Extract the [x, y] coordinate from the center of the cell holding the provided text.  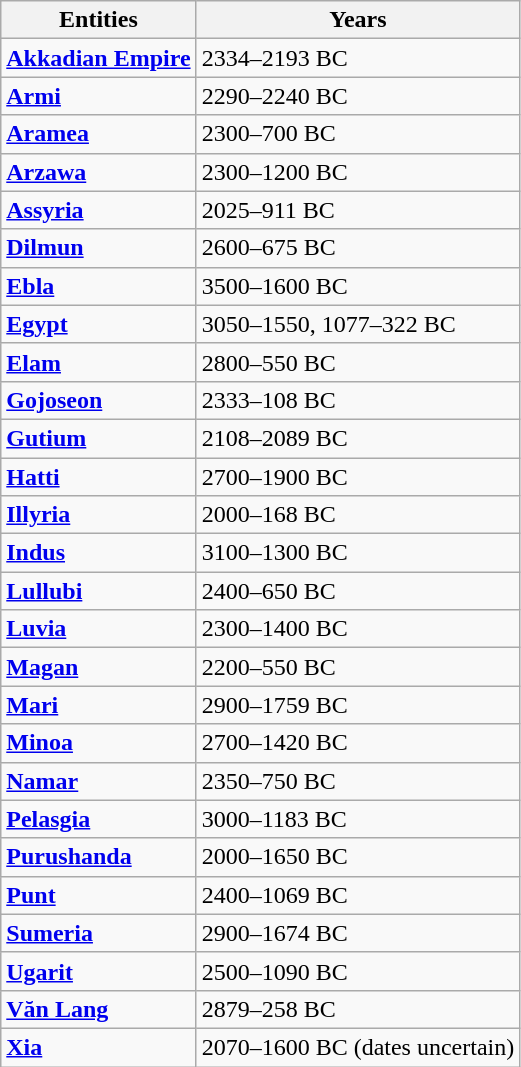
2500–1090 BC [358, 971]
2070–1600 BC (dates uncertain) [358, 1047]
2700–1420 BC [358, 743]
2334–2193 BC [358, 58]
Aramea [98, 134]
Mari [98, 705]
2900–1759 BC [358, 705]
2300–1400 BC [358, 629]
Akkadian Empire [98, 58]
Pelasgia [98, 819]
2333–108 BC [358, 400]
Armi [98, 96]
2800–550 BC [358, 362]
Lullubi [98, 591]
Punt [98, 895]
Illyria [98, 515]
Namar [98, 781]
2000–168 BC [358, 515]
2300–700 BC [358, 134]
2000–1650 BC [358, 857]
3500–1600 BC [358, 286]
Arzawa [98, 172]
Ebla [98, 286]
Xia [98, 1047]
2200–550 BC [358, 667]
2700–1900 BC [358, 477]
Gojoseon [98, 400]
Gutium [98, 438]
2300–1200 BC [358, 172]
Ugarit [98, 971]
Egypt [98, 324]
Dilmun [98, 248]
Sumeria [98, 933]
2879–258 BC [358, 1009]
2350–750 BC [358, 781]
2400–650 BC [358, 591]
Luvia [98, 629]
2108–2089 BC [358, 438]
Elam [98, 362]
Minoa [98, 743]
2025–911 BC [358, 210]
Years [358, 20]
2400–1069 BC [358, 895]
Hatti [98, 477]
Văn Lang [98, 1009]
2900–1674 BC [358, 933]
2600–675 BC [358, 248]
3000–1183 BC [358, 819]
3050–1550, 1077–322 BC [358, 324]
Assyria [98, 210]
Purushanda [98, 857]
3100–1300 BC [358, 553]
Indus [98, 553]
Entities [98, 20]
2290–2240 BC [358, 96]
Magan [98, 667]
